Determine the (x, y) coordinate at the center of the cell enclosing the given text.  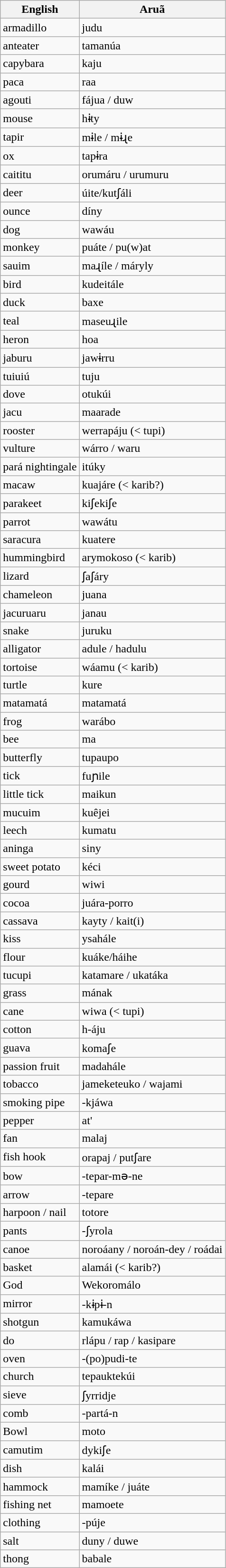
alligator (40, 649)
bee (40, 739)
-ʃyrola (152, 1231)
harpoon / nail (40, 1212)
dish (40, 1468)
cocoa (40, 903)
tepauktekúi (152, 1377)
wiwa (< tupi) (152, 1011)
kure (152, 685)
dykiʃe (152, 1450)
juana (152, 594)
anteater (40, 46)
hoa (152, 339)
lizard (40, 576)
mɨle / mɨɻe (152, 137)
ʃyrridje (152, 1395)
janau (152, 612)
wáamu (< karib) (152, 667)
noroáany / noroán-dey / roádai (152, 1249)
mának (152, 993)
puáte / pu(w)at (152, 248)
-(po)pudi-te (152, 1358)
dog (40, 229)
parakeet (40, 503)
sauim (40, 266)
at' (152, 1120)
juára-porro (152, 903)
wiwi (152, 885)
mucuim (40, 812)
jameketeuko / wajami (152, 1084)
mamoete (152, 1504)
kuáke/háihe (152, 957)
maarade (152, 412)
fishing net (40, 1504)
turtle (40, 685)
otukúi (152, 394)
wawátu (152, 521)
rlápu / rap / kasipare (152, 1340)
camutim (40, 1450)
babale (152, 1559)
jacuruaru (40, 612)
tuiuiú (40, 376)
shotgun (40, 1322)
kiss (40, 939)
jawɨrru (152, 358)
kudeitále (152, 284)
-kjáwa (152, 1102)
kéci (152, 867)
fan (40, 1138)
monkey (40, 248)
kayty / kait(i) (152, 921)
maikun (152, 794)
orapaj / putʃare (152, 1157)
itúky (152, 467)
deer (40, 193)
canoe (40, 1249)
juruku (152, 631)
agouti (40, 100)
saracura (40, 540)
-tepare (152, 1194)
tortoise (40, 667)
hɨty (152, 118)
macaw (40, 485)
dove (40, 394)
hammock (40, 1486)
paca (40, 82)
malaj (152, 1138)
clothing (40, 1522)
snake (40, 631)
Wekoromálo (152, 1285)
kalái (152, 1468)
werrapáju (< tupi) (152, 430)
bird (40, 284)
tucupi (40, 975)
wárro / waru (152, 449)
sieve (40, 1395)
-kɨpɨ-n (152, 1304)
Bowl (40, 1432)
kumatu (152, 831)
-tepar-mə-ne (152, 1176)
kaju (152, 64)
tapɨra (152, 156)
frog (40, 721)
leech (40, 831)
passion fruit (40, 1066)
mamíke / juáte (152, 1486)
kuajáre (< karib?) (152, 485)
ʃaʃáry (152, 576)
bow (40, 1176)
aninga (40, 849)
smoking pipe (40, 1102)
cassava (40, 921)
kuêjei (152, 812)
judu (152, 28)
cane (40, 1011)
thong (40, 1559)
pepper (40, 1120)
katamare / ukatáka (152, 975)
butterfly (40, 757)
-partá-n (152, 1414)
English (40, 10)
-púje (152, 1522)
mirror (40, 1304)
capybara (40, 64)
cotton (40, 1029)
fish hook (40, 1157)
arrow (40, 1194)
kuatere (152, 540)
orumáru / urumuru (152, 174)
church (40, 1377)
pants (40, 1231)
caititu (40, 174)
tobacco (40, 1084)
fájua / duw (152, 100)
baxe (152, 302)
díny (152, 211)
teal (40, 321)
siny (152, 849)
ounce (40, 211)
kiʃekiʃe (152, 503)
adule / hadulu (152, 649)
maseuɻile (152, 321)
jacu (40, 412)
sweet potato (40, 867)
grass (40, 993)
moto (152, 1432)
h-áju (152, 1029)
madahále (152, 1066)
heron (40, 339)
do (40, 1340)
chameleon (40, 594)
hummingbird (40, 558)
God (40, 1285)
maɻíle / máryly (152, 266)
arymokoso (< karib) (152, 558)
wawáu (152, 229)
flour (40, 957)
fuɲile (152, 776)
tuju (152, 376)
gourd (40, 885)
rooster (40, 430)
ma (152, 739)
duny / duwe (152, 1541)
tamanúa (152, 46)
warábo (152, 721)
armadillo (40, 28)
mouse (40, 118)
úite/kutʃáli (152, 193)
totore (152, 1212)
ysahále (152, 939)
little tick (40, 794)
kamukáwa (152, 1322)
raa (152, 82)
salt (40, 1541)
Aruã (152, 10)
alamái (< karib?) (152, 1267)
comb (40, 1414)
parrot (40, 521)
tupaupo (152, 757)
vulture (40, 449)
tapir (40, 137)
tick (40, 776)
ox (40, 156)
komaʃe (152, 1048)
basket (40, 1267)
jaburu (40, 358)
oven (40, 1358)
pará nightingale (40, 467)
duck (40, 302)
guava (40, 1048)
